Identify which cell holds the provided text, then report its [x, y] central coordinate. 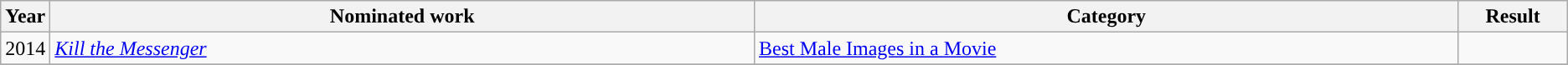
Nominated work [402, 17]
Best Male Images in a Movie [1106, 48]
Kill the Messenger [402, 48]
Category [1106, 17]
2014 [25, 48]
Year [25, 17]
Result [1513, 17]
